Search for the cell housing the specified text and yield its (x, y) center coordinate. 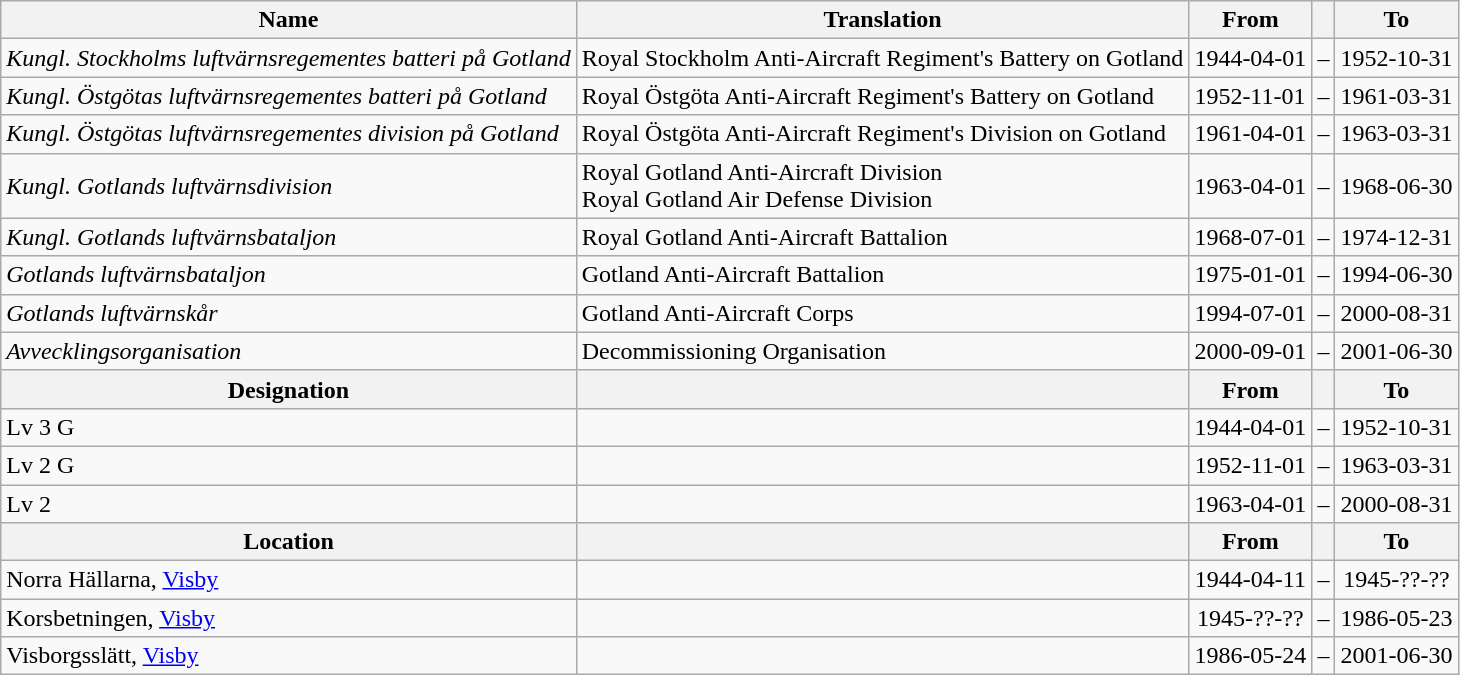
Gotlands luftvärnskår (288, 313)
Location (288, 542)
Royal Stockholm Anti-Aircraft Regiment's Battery on Gotland (882, 58)
1961-04-01 (1250, 134)
Name (288, 20)
Norra Hällarna, Visby (288, 580)
1994-07-01 (1250, 313)
2000-09-01 (1250, 351)
Visborgsslätt, Visby (288, 656)
Kungl. Gotlands luftvärnsdivision (288, 186)
Gotlands luftvärnsbataljon (288, 275)
Decommissioning Organisation (882, 351)
Gotland Anti-Aircraft Battalion (882, 275)
Kungl. Stockholms luftvärnsregementes batteri på Gotland (288, 58)
1974-12-31 (1396, 237)
Avvecklingsorganisation (288, 351)
1975-01-01 (1250, 275)
Royal Östgöta Anti-Aircraft Regiment's Battery on Gotland (882, 96)
1986-05-23 (1396, 618)
Designation (288, 389)
Lv 2 G (288, 465)
1986-05-24 (1250, 656)
1968-06-30 (1396, 186)
Lv 3 G (288, 427)
Kungl. Östgötas luftvärnsregementes batteri på Gotland (288, 96)
1944-04-11 (1250, 580)
Kungl. Gotlands luftvärnsbataljon (288, 237)
1968-07-01 (1250, 237)
Royal Gotland Anti-Aircraft DivisionRoyal Gotland Air Defense Division (882, 186)
Royal Gotland Anti-Aircraft Battalion (882, 237)
Lv 2 (288, 503)
1994-06-30 (1396, 275)
Kungl. Östgötas luftvärnsregementes division på Gotland (288, 134)
1961-03-31 (1396, 96)
Korsbetningen, Visby (288, 618)
Translation (882, 20)
Royal Östgöta Anti-Aircraft Regiment's Division on Gotland (882, 134)
Gotland Anti-Aircraft Corps (882, 313)
